Output the (X, Y) coordinate of the center of the cell containing the given text.  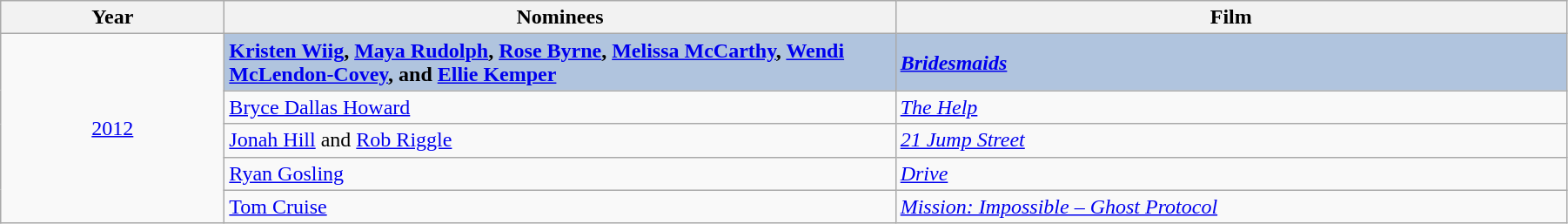
Ryan Gosling (560, 173)
Tom Cruise (560, 207)
Jonah Hill and Rob Riggle (560, 140)
Mission: Impossible – Ghost Protocol (1230, 207)
The Help (1230, 107)
Bridesmaids (1230, 63)
21 Jump Street (1230, 140)
Film (1230, 17)
Kristen Wiig, Maya Rudolph, Rose Byrne, Melissa McCarthy, Wendi McLendon-Covey, and Ellie Kemper (560, 63)
Year (113, 17)
Nominees (560, 17)
Drive (1230, 173)
2012 (113, 129)
Bryce Dallas Howard (560, 107)
